Return [X, Y] of the center of cell containing provided text 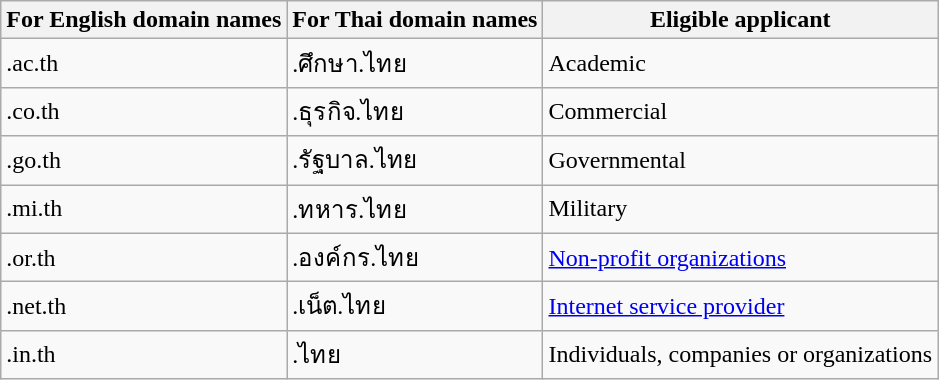
.ธุรกิจ.ไทย [415, 112]
.ศึกษา.ไทย [415, 64]
Non-profit organizations [740, 258]
.mi.th [144, 208]
Internet service provider [740, 306]
.ไทย [415, 354]
.ทหาร.ไทย [415, 208]
Commercial [740, 112]
Eligible applicant [740, 20]
Governmental [740, 160]
.go.th [144, 160]
For English domain names [144, 20]
.co.th [144, 112]
.in.th [144, 354]
.or.th [144, 258]
.รัฐบาล.ไทย [415, 160]
.เน็ต.ไทย [415, 306]
Individuals, companies or organizations [740, 354]
For Thai domain names [415, 20]
Academic [740, 64]
.ac.th [144, 64]
.net.th [144, 306]
.องค์กร.ไทย [415, 258]
Military [740, 208]
